Return [X, Y] of the center of cell containing provided text 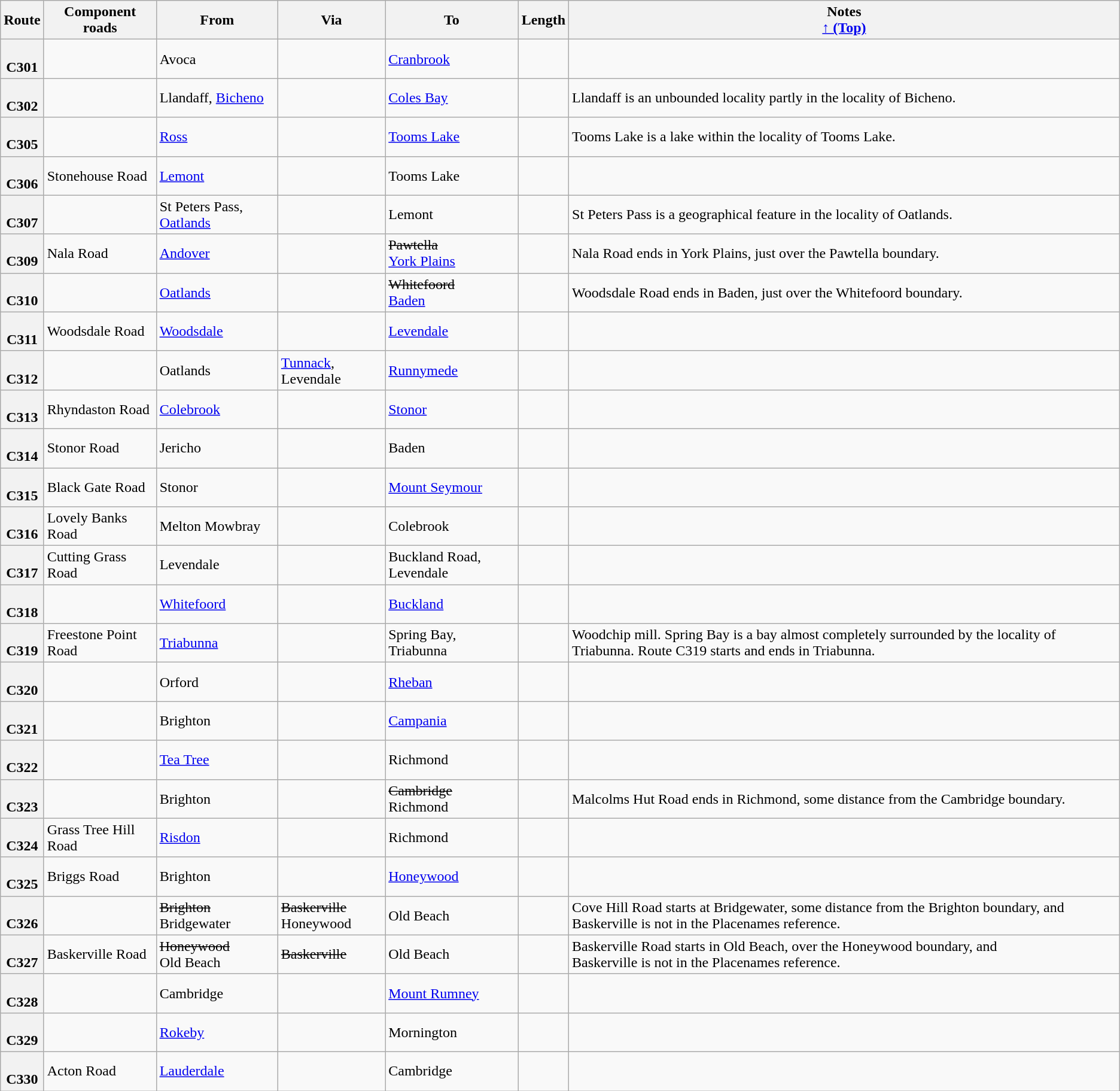
Cutting Grass Road [100, 565]
C318 [22, 604]
Buckland [452, 604]
C326 [22, 916]
Briggs Road [100, 876]
Honeywood [452, 876]
Cove Hill Road starts at Bridgewater, some distance from the Brighton boundary, and Baskerville is not in the Placenames reference. [845, 916]
Spring Bay, Triabunna [452, 643]
C327 [22, 954]
From [217, 20]
Length [543, 20]
Baskerville Road [100, 954]
Brighton Bridgewater [217, 916]
Woodsdale Road [100, 332]
Tea Tree [217, 760]
Stonor Road [100, 448]
C306 [22, 176]
C322 [22, 760]
Whitefoord Baden [452, 292]
Avoca [217, 59]
Coles Bay [452, 98]
Mount Rumney [452, 993]
Via [331, 20]
Nala Road [100, 254]
Campania [452, 721]
Buckland Road, Levendale [452, 565]
Llandaff is an unbounded locality partly in the locality of Bicheno. [845, 98]
C311 [22, 332]
Nala Road ends in York Plains, just over the Pawtella boundary. [845, 254]
St Peters Pass, Oatlands [217, 214]
C301 [22, 59]
Llandaff, Bicheno [217, 98]
Woodsdale [217, 332]
C330 [22, 1071]
Andover [217, 254]
C329 [22, 1032]
Triabunna [217, 643]
C319 [22, 643]
Rokeby [217, 1032]
C314 [22, 448]
Runnymede [452, 370]
Honeywood Old Beach [217, 954]
To [452, 20]
Tunnack, Levendale [331, 370]
Baden [452, 448]
Woodsdale Road ends in Baden, just over the Whitefoord boundary. [845, 292]
Mount Seymour [452, 487]
Rhyndaston Road [100, 409]
Malcolms Hut Road ends in Richmond, some distance from the Cambridge boundary. [845, 798]
Jericho [217, 448]
Ross [217, 136]
Rheban [452, 682]
Baskerville Road starts in Old Beach, over the Honeywood boundary, and Baskerville is not in the Placenames reference. [845, 954]
Melton Mowbray [217, 527]
Lauderdale [217, 1071]
Baskerville [331, 954]
C307 [22, 214]
C324 [22, 838]
C316 [22, 527]
C309 [22, 254]
C315 [22, 487]
Risdon [217, 838]
Tooms Lake is a lake within the locality of Tooms Lake. [845, 136]
C321 [22, 721]
Mornington [452, 1032]
C312 [22, 370]
Woodchip mill. Spring Bay is a bay almost completely surrounded by the locality of Triabunna. Route C319 starts and ends in Triabunna. [845, 643]
Route [22, 20]
C320 [22, 682]
C325 [22, 876]
C302 [22, 98]
Stonehouse Road [100, 176]
Cranbrook [452, 59]
Component roads [100, 20]
Cambridge Richmond [452, 798]
C323 [22, 798]
C328 [22, 993]
Orford [217, 682]
Freestone Point Road [100, 643]
Lovely Banks Road [100, 527]
C305 [22, 136]
Acton Road [100, 1071]
Baskerville Honeywood [331, 916]
Whitefoord [217, 604]
C313 [22, 409]
St Peters Pass is a geographical feature in the locality of Oatlands. [845, 214]
Grass Tree Hill Road [100, 838]
Notes↑ (Top) [845, 20]
C317 [22, 565]
Pawtella York Plains [452, 254]
C310 [22, 292]
Black Gate Road [100, 487]
